Provide the [x, y] coordinate of the cell's center where the given text is located.  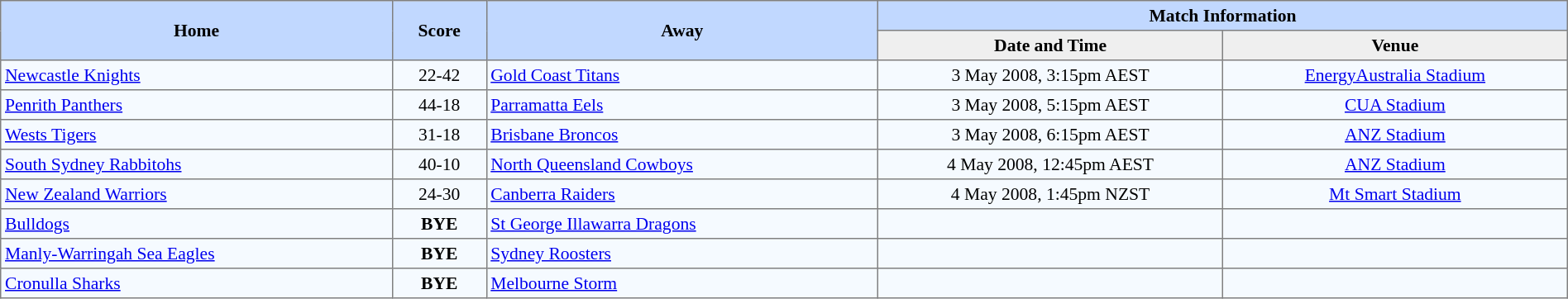
Melbourne Storm [682, 283]
Sydney Roosters [682, 254]
4 May 2008, 12:45pm AEST [1050, 164]
Date and Time [1050, 45]
St George Illawarra Dragons [682, 224]
Newcastle Knights [197, 75]
44-18 [439, 105]
Away [682, 31]
40-10 [439, 164]
3 May 2008, 6:15pm AEST [1050, 135]
Manly-Warringah Sea Eagles [197, 254]
3 May 2008, 5:15pm AEST [1050, 105]
Mt Smart Stadium [1394, 194]
New Zealand Warriors [197, 194]
Gold Coast Titans [682, 75]
Bulldogs [197, 224]
South Sydney Rabbitohs [197, 164]
Venue [1394, 45]
Home [197, 31]
4 May 2008, 1:45pm NZST [1050, 194]
3 May 2008, 3:15pm AEST [1050, 75]
Score [439, 31]
Match Information [1223, 16]
Penrith Panthers [197, 105]
24-30 [439, 194]
Parramatta Eels [682, 105]
EnergyAustralia Stadium [1394, 75]
Canberra Raiders [682, 194]
31-18 [439, 135]
North Queensland Cowboys [682, 164]
22-42 [439, 75]
CUA Stadium [1394, 105]
Cronulla Sharks [197, 283]
Wests Tigers [197, 135]
Brisbane Broncos [682, 135]
